Determine the (x, y) coordinate at the center of the cell enclosing the given text.  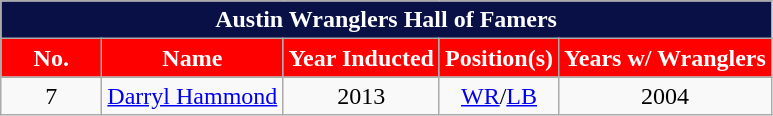
2004 (666, 96)
Position(s) (498, 58)
Austin Wranglers Hall of Famers (386, 20)
WR/LB (498, 96)
Name (192, 58)
2013 (362, 96)
No. (52, 58)
Year Inducted (362, 58)
Darryl Hammond (192, 96)
7 (52, 96)
Years w/ Wranglers (666, 58)
